Scan for the cell matching the given text and deliver its (X, Y) coordinate at center. 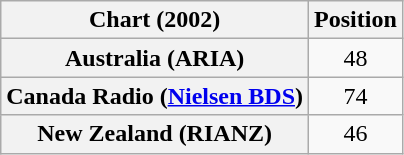
Australia (ARIA) (155, 58)
Position (356, 20)
New Zealand (RIANZ) (155, 134)
74 (356, 96)
46 (356, 134)
Canada Radio (Nielsen BDS) (155, 96)
Chart (2002) (155, 20)
48 (356, 58)
